Determine the (X, Y) coordinate at the center of the cell enclosing the given text.  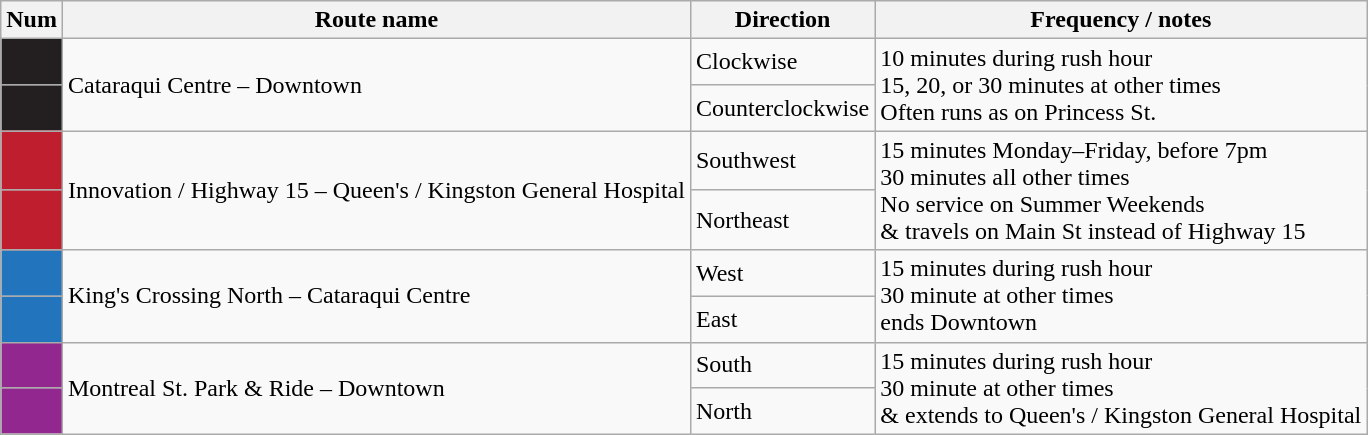
Montreal St. Park & Ride – Downtown (376, 388)
Frequency / notes (1121, 20)
Cataraqui Centre – Downtown (376, 85)
West (782, 273)
10 minutes during rush hour15, 20, or 30 minutes at other timesOften runs as on Princess St. (1121, 85)
Direction (782, 20)
North (782, 411)
Southwest (782, 161)
Clockwise (782, 62)
Northeast (782, 220)
East (782, 319)
South (782, 365)
15 minutes during rush hour30 minute at other times ends Downtown (1121, 296)
Route name (376, 20)
Innovation / Highway 15 – Queen's / Kingston General Hospital (376, 190)
15 minutes during rush hour30 minute at other times& extends to Queen's / Kingston General Hospital (1121, 388)
Counterclockwise (782, 108)
15 minutes Monday–Friday, before 7pm30 minutes all other timesNo service on Summer Weekends & travels on Main St instead of Highway 15 (1121, 190)
King's Crossing North – Cataraqui Centre (376, 296)
Num (32, 20)
